Scan for the cell matching the given text and deliver its [X, Y] coordinate at center. 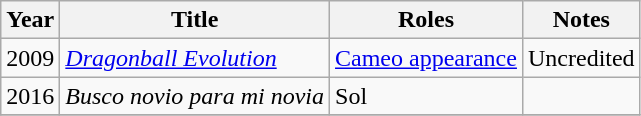
2009 [30, 58]
Uncredited [581, 58]
Notes [581, 20]
Busco novio para mi novia [195, 96]
Roles [426, 20]
Dragonball Evolution [195, 58]
Cameo appearance [426, 58]
2016 [30, 96]
Sol [426, 96]
Year [30, 20]
Title [195, 20]
